Detect which cell encompasses the target text, then output its [X, Y] center coordinate. 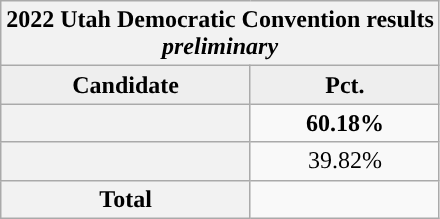
Total [126, 199]
Pct. [344, 85]
2022 Utah Democratic Convention resultspreliminary [220, 34]
39.82% [344, 161]
Candidate [126, 85]
60.18% [344, 123]
